Identify which cell holds the provided text, then report its (x, y) central coordinate. 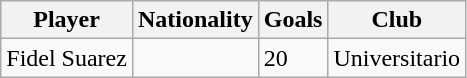
Goals (293, 20)
Universitario (397, 58)
Club (397, 20)
Fidel Suarez (67, 58)
Player (67, 20)
20 (293, 58)
Nationality (195, 20)
